Identify which cell holds the provided text, then report its [X, Y] central coordinate. 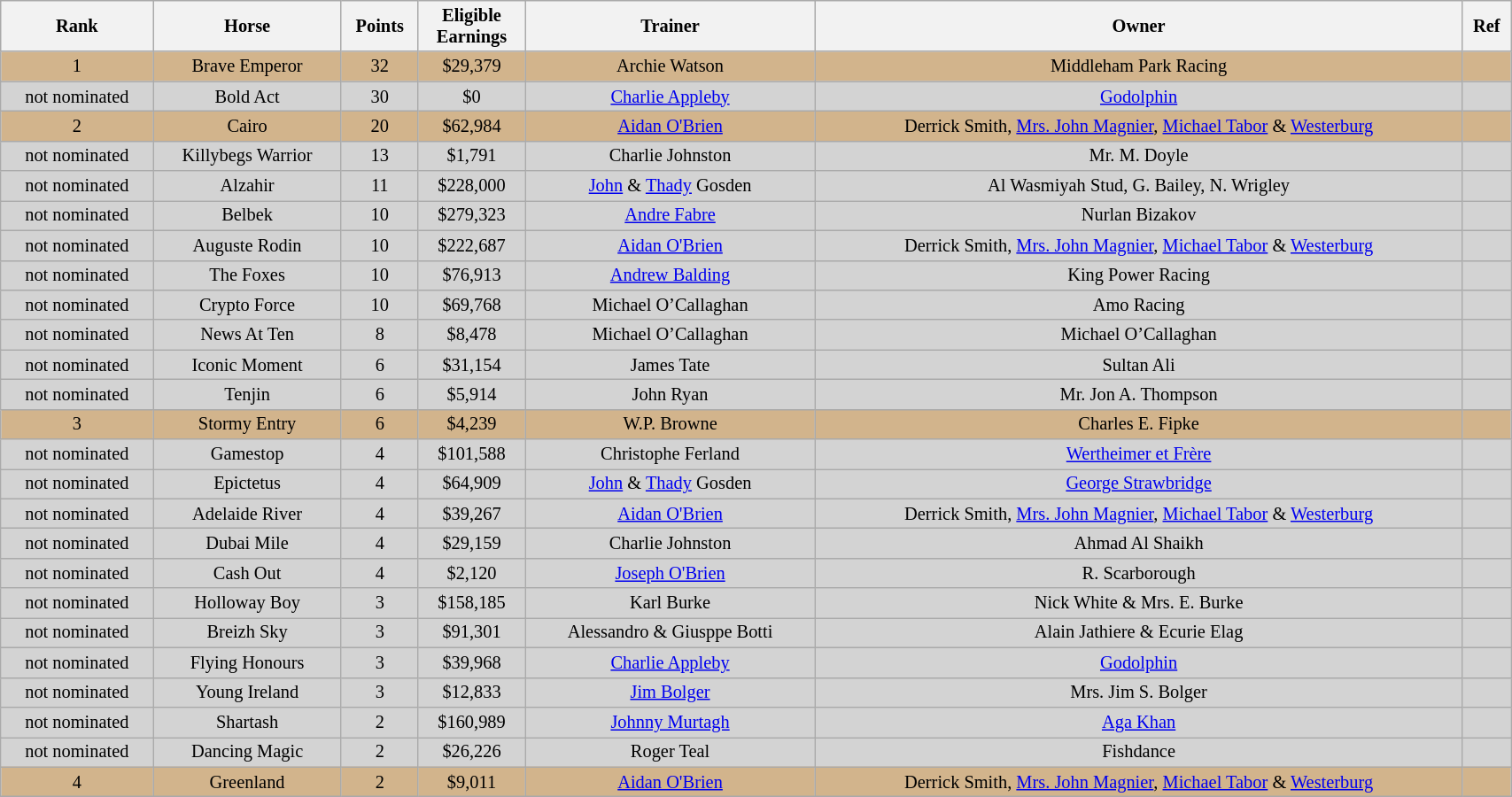
Shartash [247, 722]
Stormy Entry [247, 424]
Points [379, 26]
Charles E. Fipke [1139, 424]
Nick White & Mrs. E. Burke [1139, 603]
Trainer [670, 26]
$31,154 [471, 365]
$69,768 [471, 305]
$4,239 [471, 424]
Iconic Moment [247, 365]
Johnny Murtagh [670, 722]
$1,791 [471, 156]
Ref [1486, 26]
George Strawbridge [1139, 484]
R. Scarborough [1139, 573]
$101,588 [471, 454]
King Power Racing [1139, 275]
Auguste Rodin [247, 245]
Mr. Jon A. Thompson [1139, 394]
Sultan Ali [1139, 365]
Fishdance [1139, 752]
Young Ireland [247, 693]
11 [379, 186]
Roger Teal [670, 752]
Alessandro & Giusppe Botti [670, 632]
The Foxes [247, 275]
W.P. Browne [670, 424]
30 [379, 97]
Ahmad Al Shaikh [1139, 543]
32 [379, 66]
Wertheimer et Frère [1139, 454]
$26,226 [471, 752]
$76,913 [471, 275]
$39,968 [471, 662]
EligibleEarnings [471, 26]
$222,687 [471, 245]
James Tate [670, 365]
Andre Fabre [670, 215]
Karl Burke [670, 603]
$158,185 [471, 603]
Cash Out [247, 573]
20 [379, 126]
Owner [1139, 26]
8 [379, 335]
Bold Act [247, 97]
13 [379, 156]
$5,914 [471, 394]
$279,323 [471, 215]
Tenjin [247, 394]
Alzahir [247, 186]
Alain Jathiere & Ecurie Elag [1139, 632]
Mr. M. Doyle [1139, 156]
Belbek [247, 215]
Nurlan Bizakov [1139, 215]
$64,909 [471, 484]
Joseph O'Brien [670, 573]
$29,379 [471, 66]
$160,989 [471, 722]
Mrs. Jim S. Bolger [1139, 693]
$8,478 [471, 335]
Amo Racing [1139, 305]
$12,833 [471, 693]
Killybegs Warrior [247, 156]
$228,000 [471, 186]
Adelaide River [247, 514]
Epictetus [247, 484]
Horse [247, 26]
Aga Khan [1139, 722]
Rank [77, 26]
John Ryan [670, 394]
Christophe Ferland [670, 454]
Greenland [247, 782]
$39,267 [471, 514]
Middleham Park Racing [1139, 66]
Flying Honours [247, 662]
$0 [471, 97]
1 [77, 66]
Breizh Sky [247, 632]
$62,984 [471, 126]
$2,120 [471, 573]
Al Wasmiyah Stud, G. Bailey, N. Wrigley [1139, 186]
Andrew Balding [670, 275]
Holloway Boy [247, 603]
Archie Watson [670, 66]
$9,011 [471, 782]
$29,159 [471, 543]
Gamestop [247, 454]
Dancing Magic [247, 752]
Brave Emperor [247, 66]
Crypto Force [247, 305]
News At Ten [247, 335]
$91,301 [471, 632]
Dubai Mile [247, 543]
Jim Bolger [670, 693]
Cairo [247, 126]
